Return the [x, y] coordinate for the center point of the cell that contains the specified text.  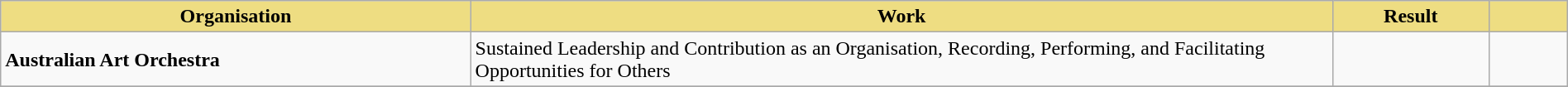
Australian Art Orchestra [236, 60]
Work [901, 17]
Organisation [236, 17]
Sustained Leadership and Contribution as an Organisation, Recording, Performing, and Facilitating Opportunities for Others [901, 60]
Result [1411, 17]
